Determine the (X, Y) coordinate at the center of the cell enclosing the given text.  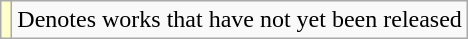
Denotes works that have not yet been released (240, 20)
